Provide the (X, Y) coordinate of the cell's center where the given text is located.  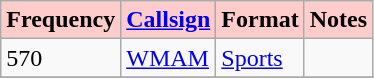
Format (260, 20)
WMAM (168, 58)
Callsign (168, 20)
Frequency (61, 20)
Sports (260, 58)
570 (61, 58)
Notes (338, 20)
